From the cell containing the given text, extract its center point as [X, Y] coordinate. 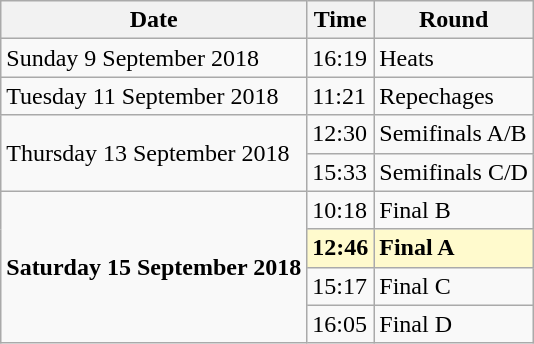
Date [154, 20]
15:33 [340, 172]
16:05 [340, 324]
Final B [454, 210]
Final C [454, 286]
Final D [454, 324]
10:18 [340, 210]
15:17 [340, 286]
Round [454, 20]
16:19 [340, 58]
Semifinals C/D [454, 172]
Sunday 9 September 2018 [154, 58]
Saturday 15 September 2018 [154, 267]
11:21 [340, 96]
Final A [454, 248]
Tuesday 11 September 2018 [154, 96]
Semifinals A/B [454, 134]
12:46 [340, 248]
Thursday 13 September 2018 [154, 153]
Heats [454, 58]
Repechages [454, 96]
12:30 [340, 134]
Time [340, 20]
